Capture the cell that displays the provided text and extract its [X, Y] central coordinate. 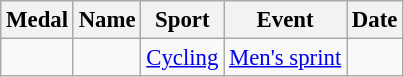
Medal [38, 20]
Event [286, 20]
Cycling [182, 58]
Name [107, 20]
Date [375, 20]
Men's sprint [286, 58]
Sport [182, 20]
